Detect which cell encompasses the target text, then output its (X, Y) center coordinate. 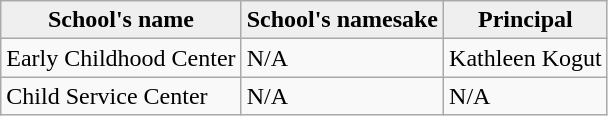
School's namesake (342, 20)
Child Service Center (121, 96)
Principal (526, 20)
Early Childhood Center (121, 58)
School's name (121, 20)
Kathleen Kogut (526, 58)
